Return the [X, Y] coordinate for the center point of the cell that contains the specified text.  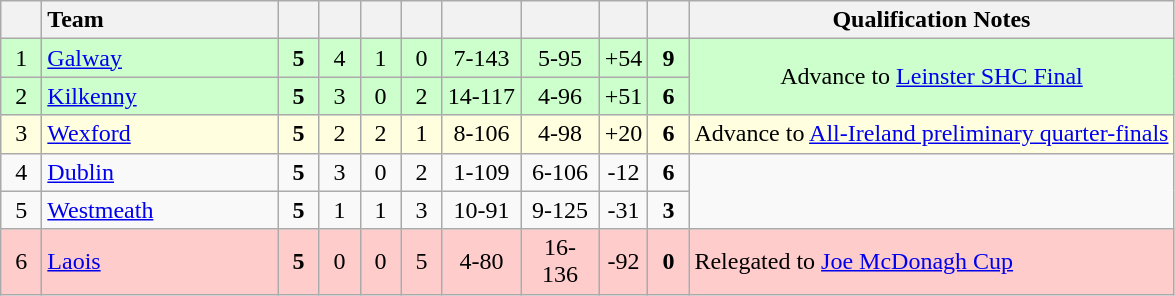
9 [668, 58]
Kilkenny [160, 96]
+54 [624, 58]
5-95 [560, 58]
4-80 [482, 262]
Wexford [160, 134]
-92 [624, 262]
+51 [624, 96]
Laois [160, 262]
Westmeath [160, 210]
Relegated to Joe McDonagh Cup [932, 262]
6-106 [560, 172]
Galway [160, 58]
9-125 [560, 210]
16-136 [560, 262]
Advance to All-Ireland preliminary quarter-finals [932, 134]
10-91 [482, 210]
Dublin [160, 172]
4-98 [560, 134]
+20 [624, 134]
1-109 [482, 172]
-12 [624, 172]
7-143 [482, 58]
8-106 [482, 134]
-31 [624, 210]
14-117 [482, 96]
Qualification Notes [932, 20]
Team [160, 20]
Advance to Leinster SHC Final [932, 77]
4-96 [560, 96]
